Capture the cell that displays the provided text and extract its [X, Y] central coordinate. 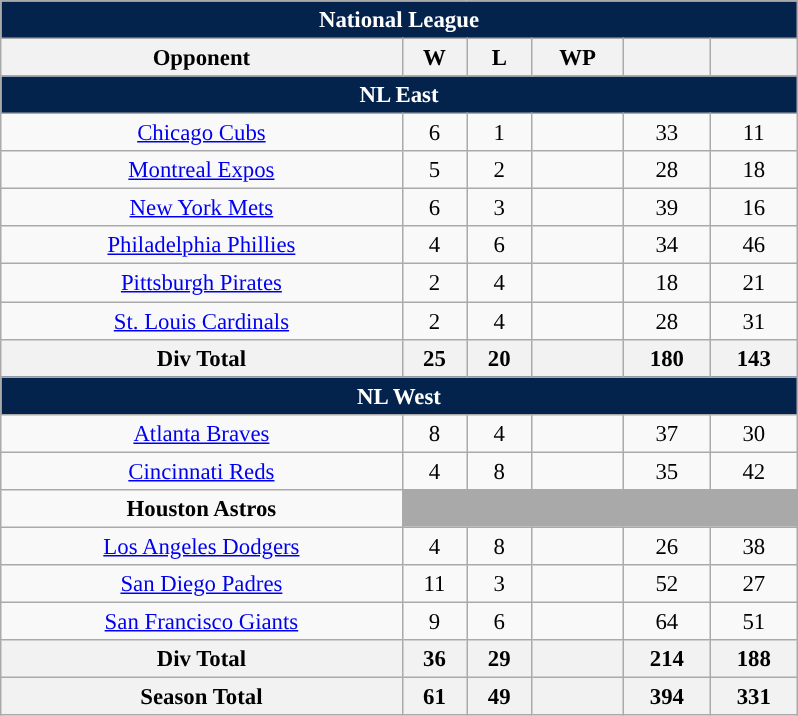
42 [754, 471]
Season Total [202, 697]
31 [754, 321]
180 [666, 358]
36 [434, 659]
331 [754, 697]
L [500, 58]
21 [754, 283]
39 [666, 208]
29 [500, 659]
Cincinnati Reds [202, 471]
Houston Astros [202, 509]
Philadelphia Phillies [202, 245]
49 [500, 697]
20 [500, 358]
WP [578, 58]
National League [399, 20]
5 [434, 170]
Chicago Cubs [202, 133]
New York Mets [202, 208]
33 [666, 133]
9 [434, 621]
San Diego Padres [202, 584]
30 [754, 433]
27 [754, 584]
188 [754, 659]
San Francisco Giants [202, 621]
64 [666, 621]
34 [666, 245]
214 [666, 659]
25 [434, 358]
Montreal Expos [202, 170]
NL West [399, 396]
1 [500, 133]
Opponent [202, 58]
38 [754, 546]
35 [666, 471]
51 [754, 621]
26 [666, 546]
37 [666, 433]
16 [754, 208]
NL East [399, 95]
394 [666, 697]
52 [666, 584]
46 [754, 245]
W [434, 58]
Pittsburgh Pirates [202, 283]
143 [754, 358]
Atlanta Braves [202, 433]
Los Angeles Dodgers [202, 546]
St. Louis Cardinals [202, 321]
61 [434, 697]
